Search for the cell housing the specified text and yield its [X, Y] center coordinate. 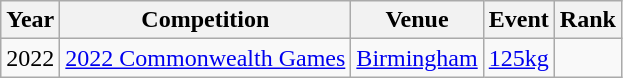
2022 [30, 58]
Venue [417, 20]
Year [30, 20]
2022 Commonwealth Games [206, 58]
Competition [206, 20]
Event [518, 20]
Rank [588, 20]
125kg [518, 58]
Birmingham [417, 58]
